Provide the [X, Y] coordinate of the cell's center where the given text is located.  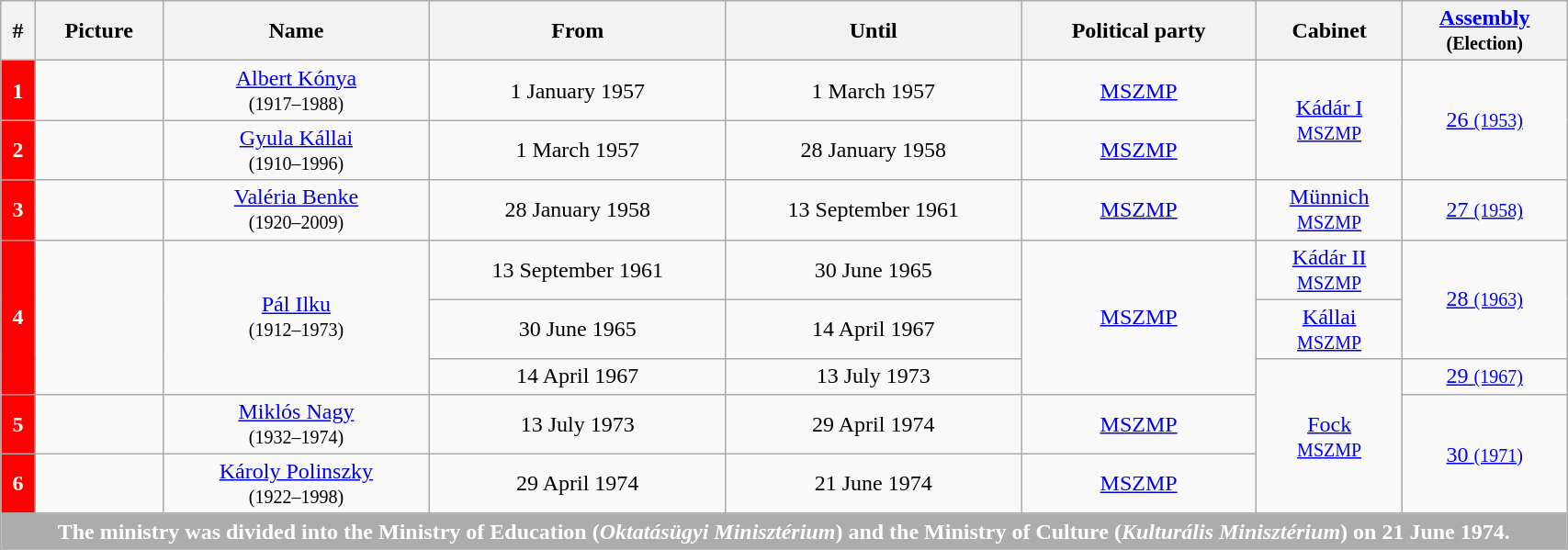
Miklós Nagy(1932–1974) [296, 424]
Political party [1139, 31]
28 (1963) [1484, 299]
FockMSZMP [1330, 436]
2 [18, 151]
Valéria Benke(1920–2009) [296, 209]
Until [874, 31]
27 (1958) [1484, 209]
Albert Kónya(1917–1988) [296, 90]
Cabinet [1330, 31]
6 [18, 483]
21 June 1974 [874, 483]
Kádár IIMSZMP [1330, 270]
5 [18, 424]
4 [18, 317]
30 (1971) [1484, 454]
KállaiMSZMP [1330, 329]
Károly Polinszky(1922–1998) [296, 483]
29 (1967) [1484, 376]
Kádár IMSZMP [1330, 120]
Name [296, 31]
Picture [99, 31]
Gyula Kállai(1910–1996) [296, 151]
# [18, 31]
1 [18, 90]
1 January 1957 [578, 90]
Assembly(Election) [1484, 31]
From [578, 31]
Pál Ilku(1912–1973) [296, 317]
MünnichMSZMP [1330, 209]
26 (1953) [1484, 120]
3 [18, 209]
